Capture the cell that displays the provided text and extract its (X, Y) central coordinate. 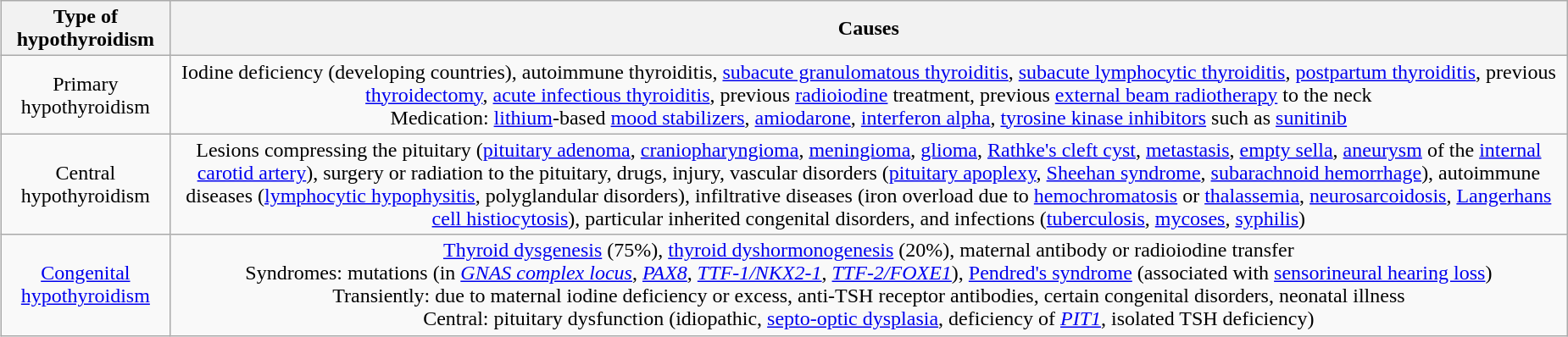
Primary hypothyroidism (85, 95)
Congenital hypothyroidism (85, 285)
Type of hypothyroidism (85, 29)
Causes (868, 29)
Central hypothyroidism (85, 185)
